Identify which cell holds the provided text, then report its (X, Y) central coordinate. 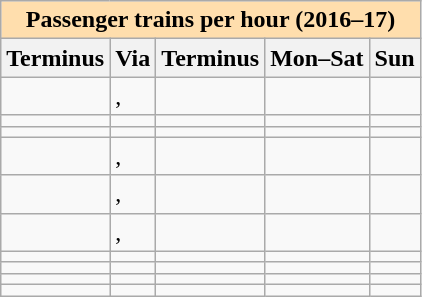
Sun (394, 58)
Mon–Sat (317, 58)
Passenger trains per hour (2016–17) (210, 20)
Via (133, 58)
